Detect which cell encompasses the target text, then output its [X, Y] center coordinate. 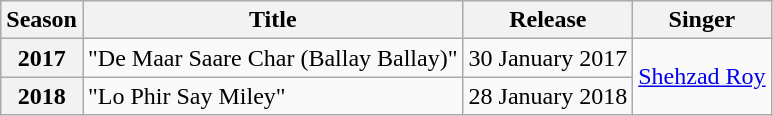
2018 [42, 96]
Singer [702, 20]
30 January 2017 [548, 58]
Release [548, 20]
28 January 2018 [548, 96]
"De Maar Saare Char (Ballay Ballay)" [272, 58]
Season [42, 20]
Shehzad Roy [702, 77]
"Lo Phir Say Miley" [272, 96]
Title [272, 20]
2017 [42, 58]
